Scan for the cell matching the given text and deliver its [X, Y] coordinate at center. 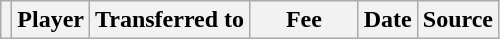
Fee [304, 20]
Source [458, 20]
Player [51, 20]
Date [388, 20]
Transferred to [170, 20]
